Return the (X, Y) coordinate for the center point of the cell that contains the specified text.  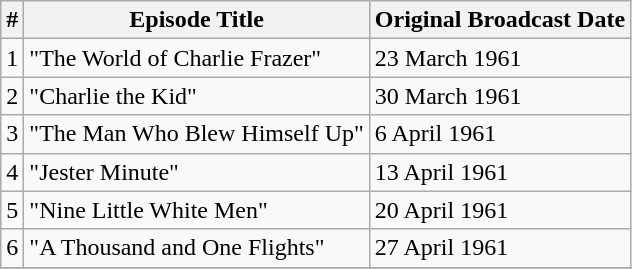
Episode Title (196, 20)
23 March 1961 (500, 58)
2 (12, 96)
4 (12, 172)
"A Thousand and One Flights" (196, 248)
# (12, 20)
"The Man Who Blew Himself Up" (196, 134)
Original Broadcast Date (500, 20)
5 (12, 210)
6 April 1961 (500, 134)
"Jester Minute" (196, 172)
1 (12, 58)
3 (12, 134)
"The World of Charlie Frazer" (196, 58)
13 April 1961 (500, 172)
20 April 1961 (500, 210)
6 (12, 248)
"Nine Little White Men" (196, 210)
"Charlie the Kid" (196, 96)
30 March 1961 (500, 96)
27 April 1961 (500, 248)
